Scan for the cell matching the given text and deliver its (x, y) coordinate at center. 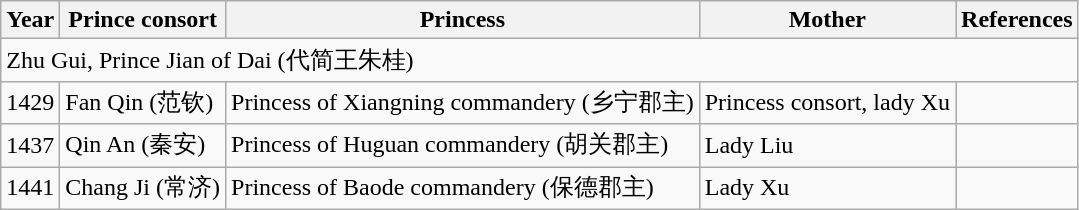
Lady Xu (827, 188)
1429 (30, 102)
Zhu Gui, Prince Jian of Dai (代简王朱桂) (540, 60)
References (1018, 20)
Qin An (秦安) (143, 146)
Year (30, 20)
1437 (30, 146)
Princess (463, 20)
Chang Ji (常济) (143, 188)
Fan Qin (范钦) (143, 102)
Prince consort (143, 20)
Lady Liu (827, 146)
Princess of Xiangning commandery (乡宁郡主) (463, 102)
Mother (827, 20)
1441 (30, 188)
Princess of Baode commandery (保德郡主) (463, 188)
Princess consort, lady Xu (827, 102)
Princess of Huguan commandery (胡关郡主) (463, 146)
